Pinpoint the cell where the given text exists, returning its [X, Y] midpoint coordinate. 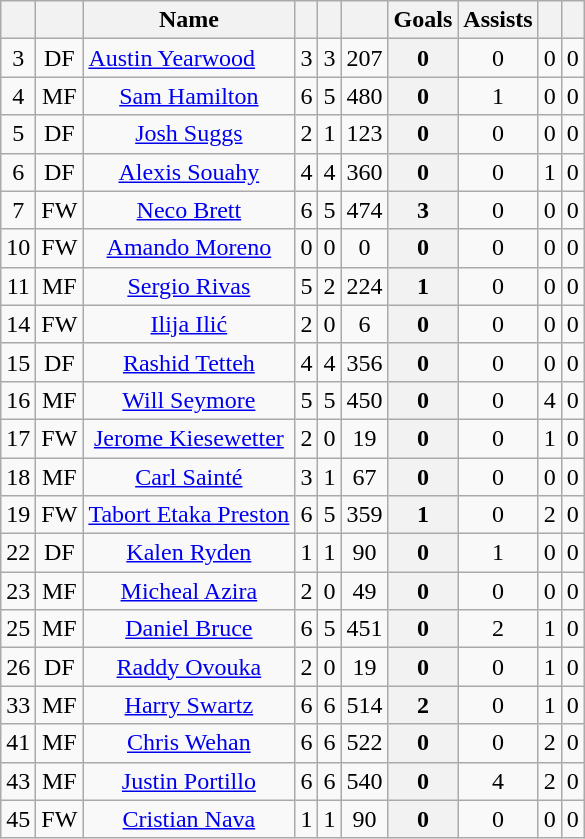
11 [18, 286]
26 [18, 667]
Sam Hamilton [189, 96]
15 [18, 362]
23 [18, 591]
Alexis Souahy [189, 172]
514 [364, 705]
14 [18, 324]
Rashid Tetteh [189, 362]
45 [18, 819]
451 [364, 629]
Amando Moreno [189, 248]
18 [18, 477]
Jerome Kiesewetter [189, 438]
360 [364, 172]
Cristian Nava [189, 819]
Carl Sainté [189, 477]
Justin Portillo [189, 781]
474 [364, 210]
Daniel Bruce [189, 629]
Micheal Azira [189, 591]
41 [18, 743]
Raddy Ovouka [189, 667]
25 [18, 629]
359 [364, 515]
356 [364, 362]
480 [364, 96]
16 [18, 400]
10 [18, 248]
Sergio Rivas [189, 286]
7 [18, 210]
33 [18, 705]
49 [364, 591]
Josh Suggs [189, 134]
Chris Wehan [189, 743]
Neco Brett [189, 210]
Will Seymore [189, 400]
Assists [498, 20]
Ilija Ilić [189, 324]
Name [189, 20]
67 [364, 477]
Kalen Ryden [189, 553]
17 [18, 438]
Austin Yearwood [189, 58]
450 [364, 400]
123 [364, 134]
540 [364, 781]
Goals [423, 20]
207 [364, 58]
22 [18, 553]
43 [18, 781]
224 [364, 286]
522 [364, 743]
Harry Swartz [189, 705]
Tabort Etaka Preston [189, 515]
